Return [x, y] of the center of cell containing provided text 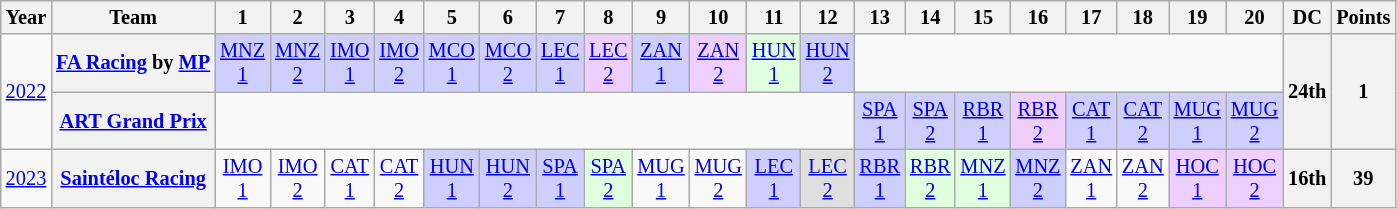
HOC2 [1254, 178]
8 [608, 17]
2023 [26, 178]
14 [930, 17]
39 [1363, 178]
Points [1363, 17]
4 [398, 17]
2022 [26, 92]
10 [718, 17]
15 [982, 17]
16th [1307, 178]
6 [508, 17]
FA Racing by MP [133, 63]
11 [774, 17]
17 [1091, 17]
MCO2 [508, 63]
13 [880, 17]
12 [828, 17]
HOC1 [1198, 178]
Year [26, 17]
18 [1143, 17]
24th [1307, 92]
5 [452, 17]
7 [560, 17]
DC [1307, 17]
19 [1198, 17]
Saintéloc Racing [133, 178]
3 [350, 17]
2 [298, 17]
ART Grand Prix [133, 121]
9 [660, 17]
MCO1 [452, 63]
Team [133, 17]
20 [1254, 17]
16 [1038, 17]
